Return (X, Y) of the center of cell containing provided text 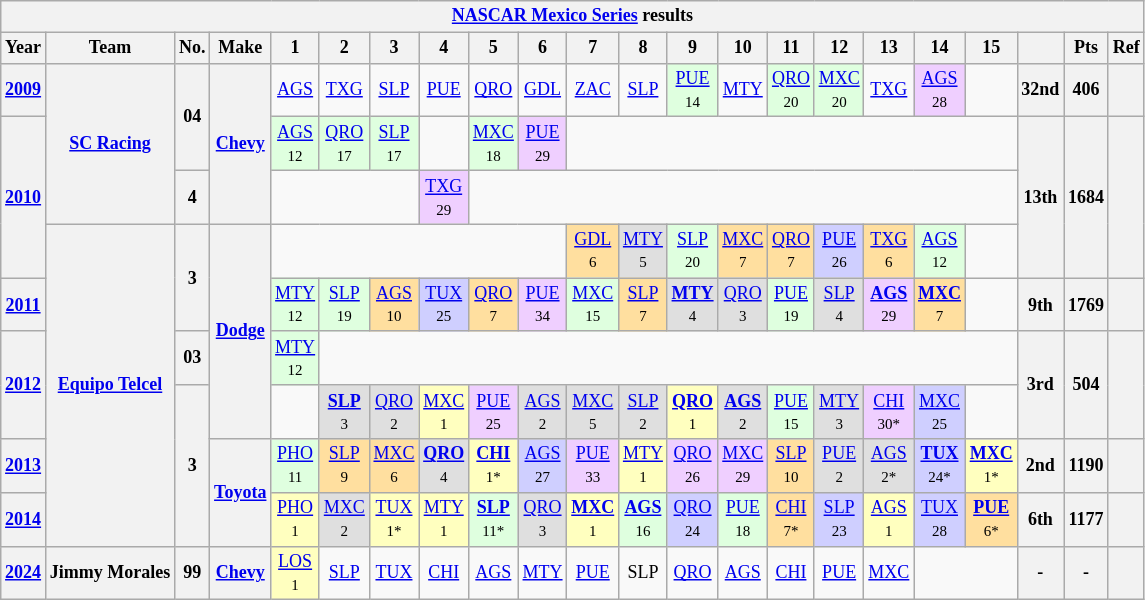
PUE6* (991, 519)
PUE2 (839, 466)
7 (593, 48)
SLP9 (344, 466)
SLP7 (644, 305)
SLP4 (839, 305)
406 (1086, 90)
3rd (1040, 384)
CHI30* (889, 412)
2011 (24, 305)
MTY5 (644, 251)
PUE14 (692, 90)
SLP20 (692, 251)
PUE19 (792, 305)
1769 (1086, 305)
32nd (1040, 90)
SLP19 (344, 305)
AGS29 (889, 305)
MXC6 (394, 466)
MTY3 (839, 412)
2014 (24, 519)
TUX1* (394, 519)
9 (692, 48)
1684 (1086, 198)
10 (743, 48)
PUE26 (839, 251)
1 (296, 48)
ZAC (593, 90)
03 (192, 358)
99 (192, 573)
2024 (24, 573)
AGS1 (889, 519)
MXC29 (743, 466)
TXG6 (889, 251)
Toyota (240, 492)
No. (192, 48)
Pts (1086, 48)
GDL (542, 90)
QRO17 (344, 144)
QRO20 (792, 90)
QRO1 (692, 412)
15 (991, 48)
14 (940, 48)
AGS28 (940, 90)
PUE33 (593, 466)
504 (1086, 384)
9th (1040, 305)
2009 (24, 90)
QRO2 (394, 412)
MXC15 (593, 305)
Ref (1126, 48)
5 (494, 48)
13th (1040, 198)
13 (889, 48)
PUE15 (792, 412)
Jimmy Morales (110, 573)
AGS2* (889, 466)
MXC20 (839, 90)
GDL6 (593, 251)
6th (1040, 519)
1190 (1086, 466)
SLP11* (494, 519)
MTY4 (692, 305)
LOS1 (296, 573)
QRO24 (692, 519)
SLP3 (344, 412)
Team (110, 48)
1177 (1086, 519)
AGS16 (644, 519)
MXC5 (593, 412)
2012 (24, 384)
SLP2 (644, 412)
MXC2 (344, 519)
TUX28 (940, 519)
CHI1* (494, 466)
QRO26 (692, 466)
Dodge (240, 332)
TUX25 (444, 305)
12 (839, 48)
Year (24, 48)
SLP17 (394, 144)
PUE25 (494, 412)
04 (192, 116)
2010 (24, 198)
PHO1 (296, 519)
SLP23 (839, 519)
2013 (24, 466)
8 (644, 48)
2 (344, 48)
PUE34 (542, 305)
Equipo Telcel (110, 385)
MXC25 (940, 412)
NASCAR Mexico Series results (572, 16)
CHI7* (792, 519)
Make (240, 48)
QRO4 (444, 466)
AGS27 (542, 466)
11 (792, 48)
MXC18 (494, 144)
SLP10 (792, 466)
TXG29 (444, 197)
PHO11 (296, 466)
PUE18 (743, 519)
SC Racing (110, 144)
AGS10 (394, 305)
PUE29 (542, 144)
TUX24* (940, 466)
MXC (889, 573)
2nd (1040, 466)
TUX (394, 573)
6 (542, 48)
MXC1* (991, 466)
